Extract the [X, Y] coordinate from the center of the cell holding the provided text.  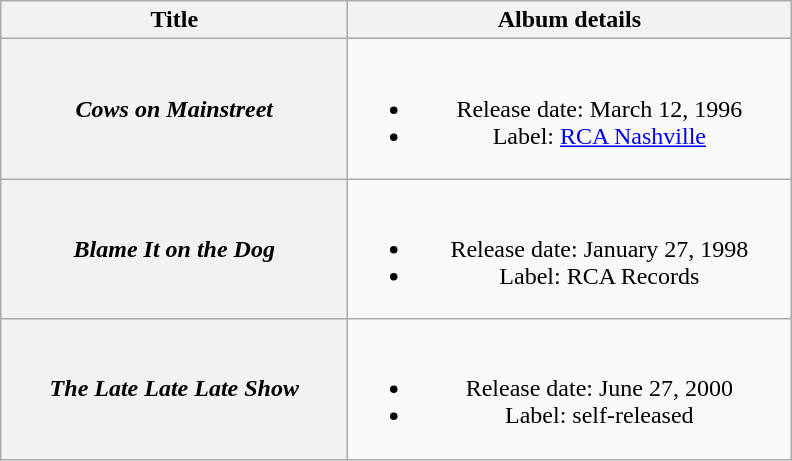
Release date: March 12, 1996Label: RCA Nashville [570, 109]
Release date: June 27, 2000Label: self-released [570, 389]
Title [174, 20]
Cows on Mainstreet [174, 109]
The Late Late Late Show [174, 389]
Blame It on the Dog [174, 249]
Album details [570, 20]
Release date: January 27, 1998Label: RCA Records [570, 249]
